Find where the given text appears and provide that cell's center as [X, Y] coordinate. 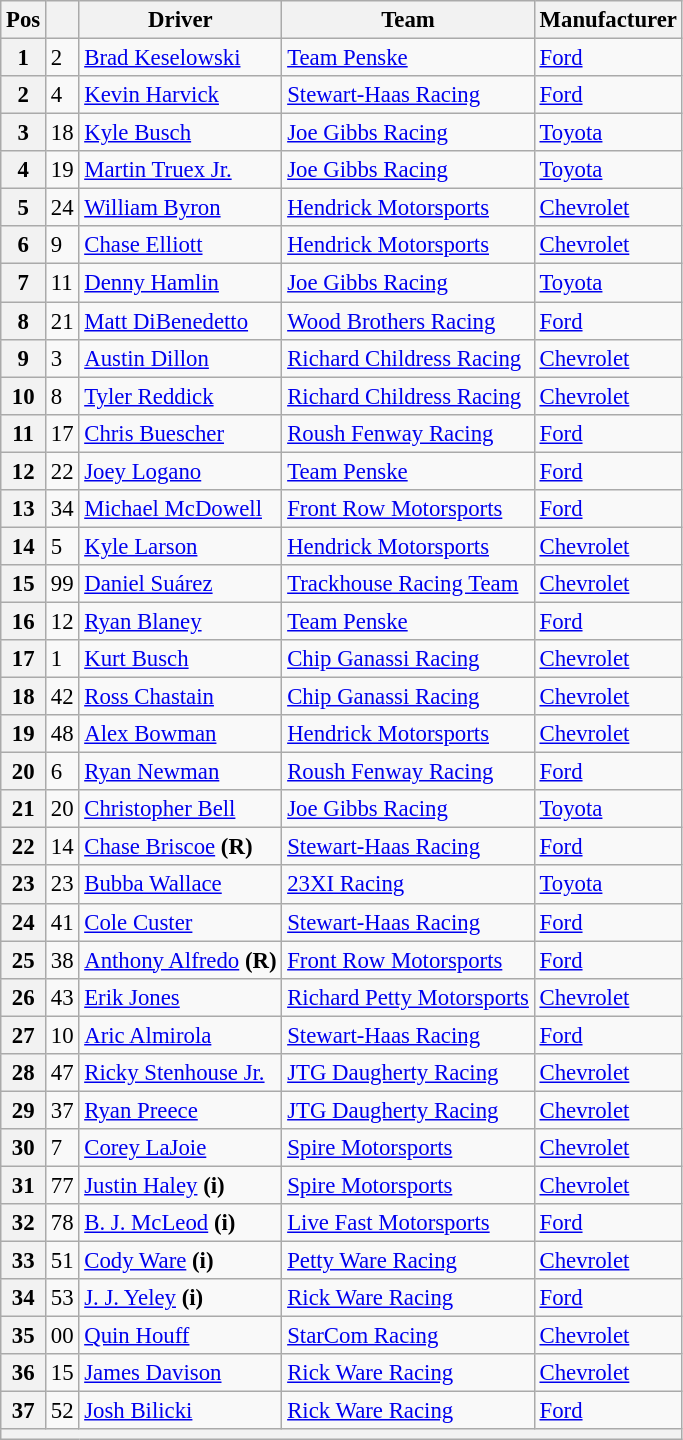
27 [24, 1035]
25 [24, 960]
Pos [24, 20]
99 [62, 584]
47 [62, 1073]
28 [24, 1073]
29 [24, 1110]
Denny Hamlin [180, 283]
J. J. Yeley (i) [180, 1298]
Christopher Bell [180, 809]
32 [24, 1223]
42 [62, 697]
Cody Ware (i) [180, 1261]
Chris Buescher [180, 433]
Ryan Newman [180, 772]
Erik Jones [180, 997]
Kyle Larson [180, 546]
Bubba Wallace [180, 885]
Richard Petty Motorsports [408, 997]
38 [62, 960]
Chase Briscoe (R) [180, 847]
Aric Almirola [180, 1035]
Ryan Blaney [180, 621]
51 [62, 1261]
33 [24, 1261]
Ricky Stenhouse Jr. [180, 1073]
Anthony Alfredo (R) [180, 960]
Kurt Busch [180, 659]
Joey Logano [180, 471]
Manufacturer [608, 20]
Matt DiBenedetto [180, 321]
53 [62, 1298]
43 [62, 997]
13 [24, 509]
Wood Brothers Racing [408, 321]
Justin Haley (i) [180, 1185]
StarCom Racing [408, 1336]
William Byron [180, 208]
30 [24, 1148]
James Davison [180, 1373]
16 [24, 621]
Alex Bowman [180, 734]
26 [24, 997]
B. J. McLeod (i) [180, 1223]
Kevin Harvick [180, 95]
00 [62, 1336]
Daniel Suárez [180, 584]
Trackhouse Racing Team [408, 584]
Michael McDowell [180, 509]
77 [62, 1185]
48 [62, 734]
Chase Elliott [180, 245]
Brad Keselowski [180, 58]
Driver [180, 20]
Ryan Preece [180, 1110]
Austin Dillon [180, 358]
Josh Bilicki [180, 1411]
Team [408, 20]
Quin Houff [180, 1336]
Martin Truex Jr. [180, 170]
35 [24, 1336]
52 [62, 1411]
Live Fast Motorsports [408, 1223]
Cole Custer [180, 922]
36 [24, 1373]
41 [62, 922]
31 [24, 1185]
Ross Chastain [180, 697]
23XI Racing [408, 885]
Corey LaJoie [180, 1148]
Petty Ware Racing [408, 1261]
Kyle Busch [180, 133]
78 [62, 1223]
Tyler Reddick [180, 396]
